Output the (x, y) coordinate of the center of the cell containing the given text.  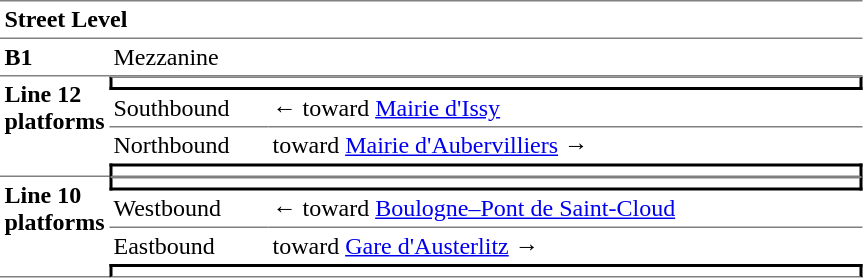
Southbound (188, 109)
Northbound (188, 146)
Mezzanine (486, 58)
Line 10 platforms (54, 227)
toward Gare d'Austerlitz → (565, 246)
B1 (54, 58)
Eastbound (188, 246)
toward Mairie d'Aubervilliers → (565, 146)
Westbound (188, 209)
← toward Boulogne–Pont de Saint-Cloud (565, 209)
← toward Mairie d'Issy (565, 109)
Line 12 platforms (54, 126)
Street Level (431, 20)
